Identify which cell holds the provided text, then report its (X, Y) central coordinate. 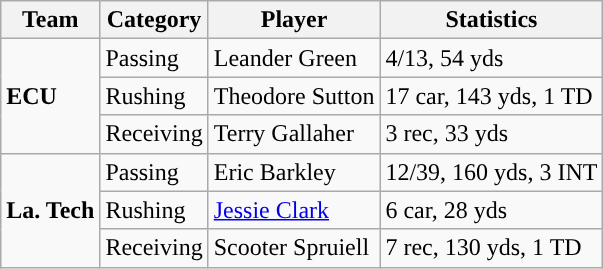
12/39, 160 yds, 3 INT (492, 172)
Eric Barkley (294, 172)
7 rec, 130 yds, 1 TD (492, 248)
ECU (50, 96)
Statistics (492, 20)
Scooter Spruiell (294, 248)
Theodore Sutton (294, 96)
17 car, 143 yds, 1 TD (492, 96)
Category (154, 20)
Leander Green (294, 58)
Jessie Clark (294, 210)
Team (50, 20)
3 rec, 33 yds (492, 134)
6 car, 28 yds (492, 210)
La. Tech (50, 210)
Terry Gallaher (294, 134)
4/13, 54 yds (492, 58)
Player (294, 20)
